For the text-containing cell, return its midpoint in [X, Y] coordinate format. 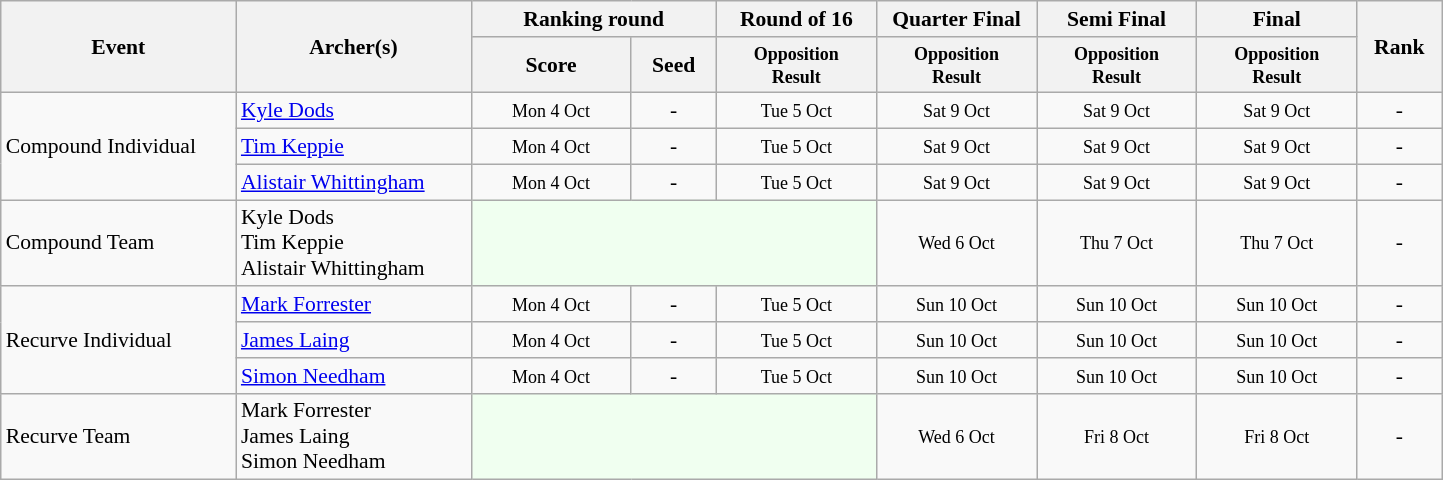
Event [118, 47]
Rank [1400, 47]
Compound Individual [118, 146]
Kyle DodsTim KeppieAlistair Whittingham [354, 244]
Final [1277, 19]
Mark Forrester [354, 305]
James Laing [354, 340]
Round of 16 [796, 19]
Ranking round [594, 19]
Archer(s) [354, 47]
Recurve Team [118, 436]
Recurve Individual [118, 340]
Semi Final [1116, 19]
Score [551, 65]
Tim Keppie [354, 147]
Compound Team [118, 244]
Simon Needham [354, 376]
Mark ForresterJames LaingSimon Needham [354, 436]
Quarter Final [956, 19]
Seed [674, 65]
Alistair Whittingham [354, 182]
Kyle Dods [354, 111]
